Output the (X, Y) coordinate of the center of the cell containing the given text.  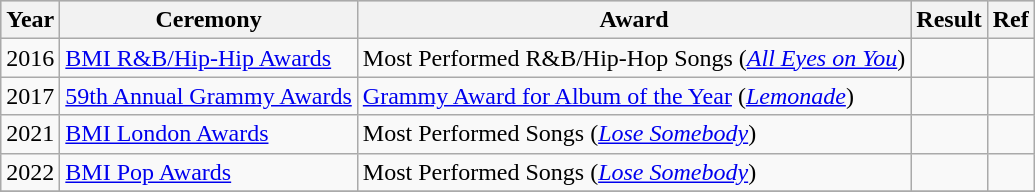
BMI London Awards (208, 134)
2022 (30, 172)
Grammy Award for Album of the Year (Lemonade) (634, 96)
59th Annual Grammy Awards (208, 96)
Ref (1010, 20)
Result (949, 20)
2021 (30, 134)
BMI R&B/Hip-Hip Awards (208, 58)
2016 (30, 58)
Most Performed R&B/Hip-Hop Songs (All Eyes on You) (634, 58)
2017 (30, 96)
Year (30, 20)
Ceremony (208, 20)
BMI Pop Awards (208, 172)
Award (634, 20)
